Identify which cell holds the provided text, then report its (x, y) central coordinate. 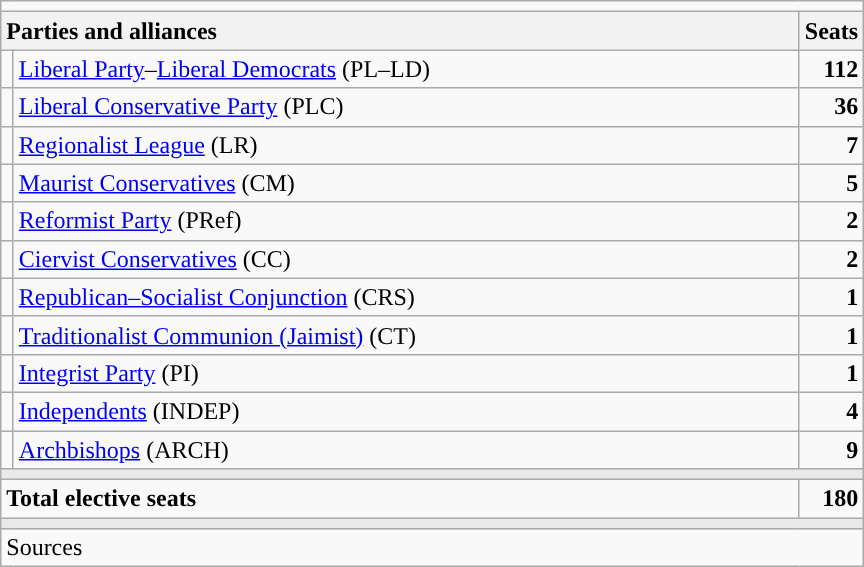
36 (831, 107)
112 (831, 69)
7 (831, 145)
Maurist Conservatives (CM) (406, 183)
9 (831, 449)
Liberal Party–Liberal Democrats (PL–LD) (406, 69)
Liberal Conservative Party (PLC) (406, 107)
Archbishops (ARCH) (406, 449)
Sources (432, 548)
4 (831, 411)
Republican–Socialist Conjunction (CRS) (406, 297)
Independents (INDEP) (406, 411)
Total elective seats (400, 499)
180 (831, 499)
Reformist Party (PRef) (406, 221)
Regionalist League (LR) (406, 145)
Seats (831, 31)
5 (831, 183)
Integrist Party (PI) (406, 373)
Parties and alliances (400, 31)
Traditionalist Communion (Jaimist) (CT) (406, 335)
Ciervist Conservatives (CC) (406, 259)
